Output the (X, Y) coordinate of the center of the cell containing the given text.  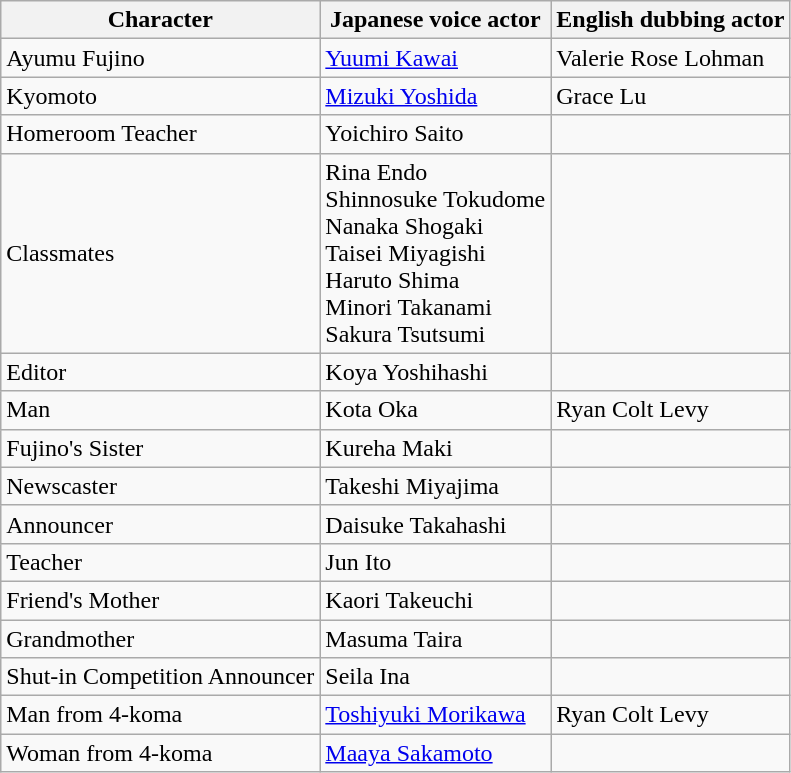
Homeroom Teacher (160, 134)
Character (160, 20)
Yuumi Kawai (436, 58)
English dubbing actor (670, 20)
Takeshi Miyajima (436, 486)
Koya Yoshihashi (436, 372)
Kureha Maki (436, 448)
Shut-in Competition Announcer (160, 677)
Man from 4-koma (160, 715)
Masuma Taira (436, 639)
Ayumu Fujino (160, 58)
Grace Lu (670, 96)
Man (160, 410)
Jun Ito (436, 562)
Woman from 4-koma (160, 753)
Seila Ina (436, 677)
Kyomoto (160, 96)
Newscaster (160, 486)
Kaori Takeuchi (436, 600)
Japanese voice actor (436, 20)
Fujino's Sister (160, 448)
Yoichiro Saito (436, 134)
Mizuki Yoshida (436, 96)
Kota Oka (436, 410)
Toshiyuki Morikawa (436, 715)
Grandmother (160, 639)
Classmates (160, 253)
Rina EndoShinnosuke TokudomeNanaka ShogakiTaisei MiyagishiHaruto ShimaMinori TakanamiSakura Tsutsumi (436, 253)
Valerie Rose Lohman (670, 58)
Maaya Sakamoto (436, 753)
Friend's Mother (160, 600)
Teacher (160, 562)
Editor (160, 372)
Announcer (160, 524)
Daisuke Takahashi (436, 524)
